Determine the [X, Y] coordinate at the center of the cell enclosing the given text.  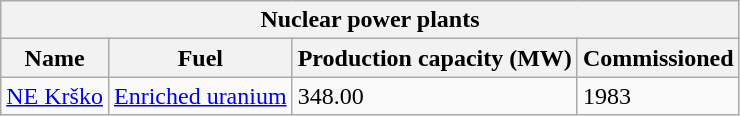
348.00 [434, 96]
Fuel [200, 58]
1983 [658, 96]
Nuclear power plants [370, 20]
Name [55, 58]
Enriched uranium [200, 96]
Production capacity (MW) [434, 58]
Commissioned [658, 58]
NE Krško [55, 96]
